Scan for the cell matching the given text and deliver its [x, y] coordinate at center. 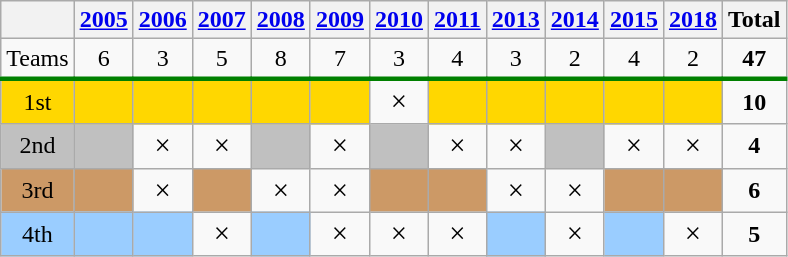
3rd [38, 190]
8 [280, 59]
2006 [162, 20]
2009 [340, 20]
2018 [692, 20]
2010 [398, 20]
Total [754, 20]
4th [38, 234]
2008 [280, 20]
47 [754, 59]
2015 [634, 20]
Teams [38, 59]
2005 [104, 20]
2013 [516, 20]
7 [340, 59]
1st [38, 101]
2nd [38, 146]
2014 [574, 20]
2007 [222, 20]
10 [754, 101]
2011 [457, 20]
